Capture the cell that displays the provided text and extract its (x, y) central coordinate. 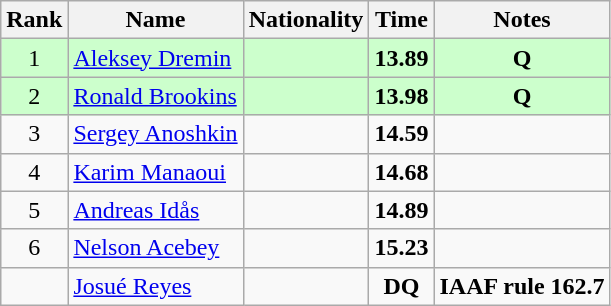
1 (34, 58)
15.23 (402, 248)
2 (34, 96)
Sergey Anoshkin (156, 134)
Andreas Idås (156, 210)
Notes (522, 20)
14.59 (402, 134)
Time (402, 20)
6 (34, 248)
IAAF rule 162.7 (522, 286)
Rank (34, 20)
Name (156, 20)
Karim Manaoui (156, 172)
Nationality (306, 20)
14.68 (402, 172)
14.89 (402, 210)
4 (34, 172)
Josué Reyes (156, 286)
13.98 (402, 96)
Nelson Acebey (156, 248)
Aleksey Dremin (156, 58)
DQ (402, 286)
Ronald Brookins (156, 96)
5 (34, 210)
3 (34, 134)
13.89 (402, 58)
